Output the [x, y] coordinate of the center of the cell containing the given text.  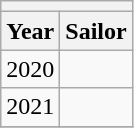
2020 [30, 69]
2021 [30, 107]
Sailor [96, 31]
Year [30, 31]
